Find where the given text appears and provide that cell's center as (X, Y) coordinate. 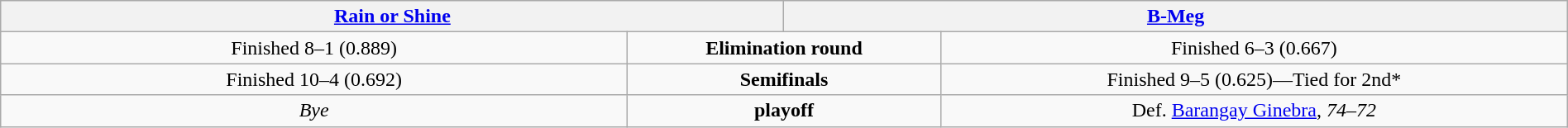
Elimination round (784, 48)
playoff (784, 111)
Finished 8–1 (0.889) (314, 48)
Semifinals (784, 79)
Bye (314, 111)
Def. Barangay Ginebra, 74–72 (1254, 111)
Finished 9–5 (0.625)—Tied for 2nd* (1254, 79)
Rain or Shine (392, 17)
Finished 6–3 (0.667) (1254, 48)
B-Meg (1176, 17)
Finished 10–4 (0.692) (314, 79)
